Capture the cell that displays the provided text and extract its (x, y) central coordinate. 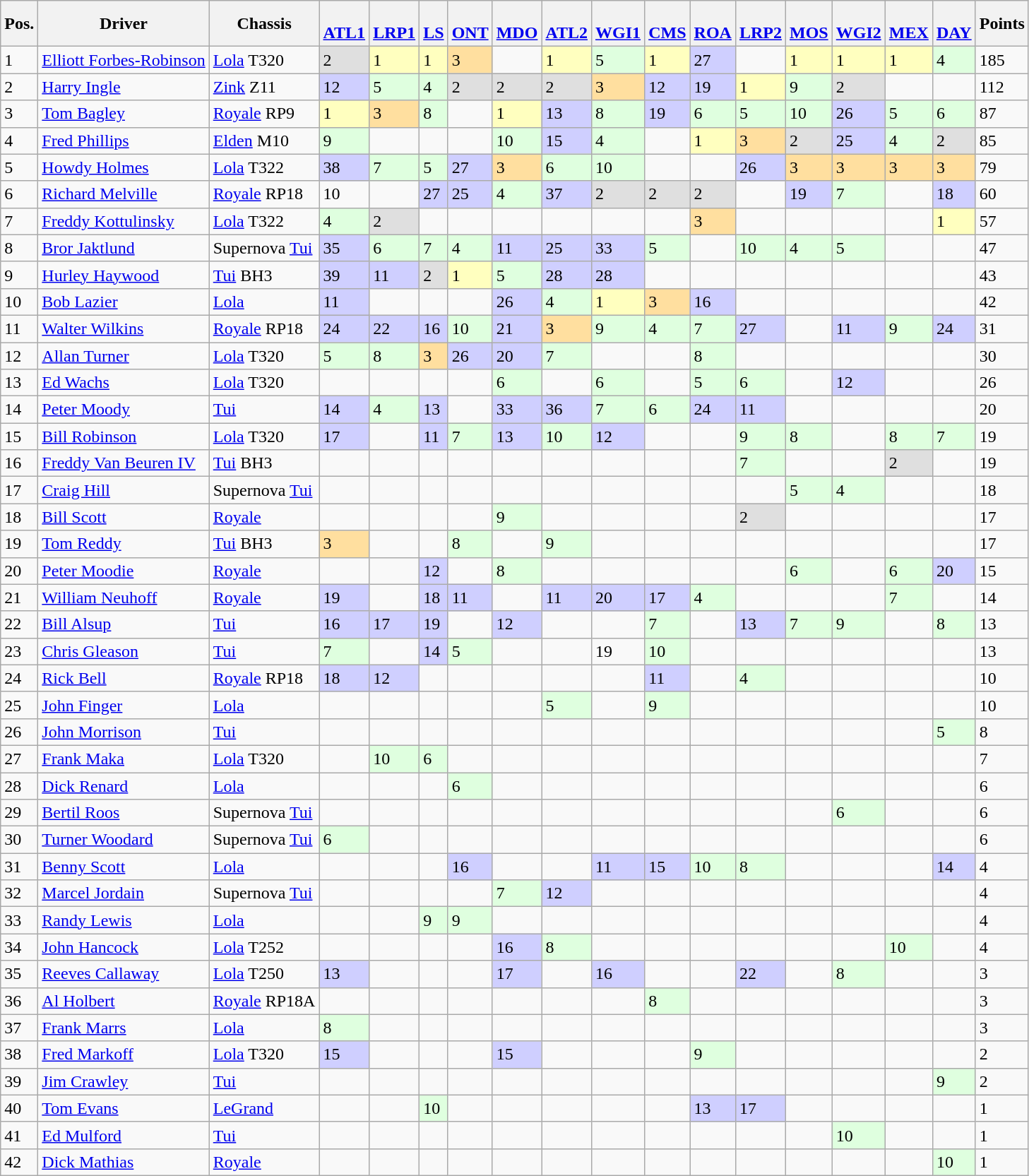
Ed Wachs (124, 383)
Lola T250 (264, 974)
ROA (713, 24)
Bill Alsup (124, 624)
Bill Scott (124, 517)
John Hancock (124, 947)
Walter Wilkins (124, 328)
43 (1001, 275)
John Finger (124, 705)
Randy Lewis (124, 920)
34 (20, 947)
87 (1001, 114)
Craig Hill (124, 490)
MOS (809, 24)
DAY (953, 24)
Al Holbert (124, 1001)
Jim Crawley (124, 1081)
LRP2 (760, 24)
79 (1001, 167)
Dick Mathias (124, 1162)
Elden M10 (264, 141)
Harry Ingle (124, 87)
Elliott Forbes-Robinson (124, 60)
WGI1 (619, 24)
Driver (124, 24)
Ed Mulford (124, 1135)
Richard Melville (124, 194)
Royale RP18A (264, 1001)
Bror Jaktlund (124, 248)
Royale RP9 (264, 114)
Bob Lazier (124, 302)
Tom Reddy (124, 544)
Frank Marrs (124, 1028)
185 (1001, 60)
Reeves Callaway (124, 974)
40 (20, 1108)
Freddy Van Beuren IV (124, 463)
Marcel Jordain (124, 893)
112 (1001, 87)
William Neuhoff (124, 598)
32 (20, 893)
Tom Evans (124, 1108)
57 (1001, 221)
Lola T252 (264, 947)
29 (20, 813)
LS (434, 24)
John Morrison (124, 732)
Freddy Kottulinsky (124, 221)
ATL2 (566, 24)
LRP1 (394, 24)
Dick Renard (124, 786)
WGI2 (859, 24)
Benny Scott (124, 867)
23 (20, 651)
Chris Gleason (124, 651)
Pos. (20, 24)
Allan Turner (124, 355)
Rick Bell (124, 678)
Peter Moody (124, 410)
MEX (908, 24)
41 (20, 1135)
Howdy Holmes (124, 167)
Peter Moodie (124, 571)
ATL1 (345, 24)
Points (1001, 24)
CMS (667, 24)
85 (1001, 141)
Turner Woodard (124, 840)
Hurley Haywood (124, 275)
47 (1001, 248)
Frank Maka (124, 759)
Bill Robinson (124, 436)
Chassis (264, 24)
MDO (517, 24)
Fred Markoff (124, 1055)
Zink Z11 (264, 87)
Tom Bagley (124, 114)
Fred Phillips (124, 141)
LeGrand (264, 1108)
60 (1001, 194)
Bertil Roos (124, 813)
ONT (470, 24)
